Return [x, y] of the center of cell containing provided text 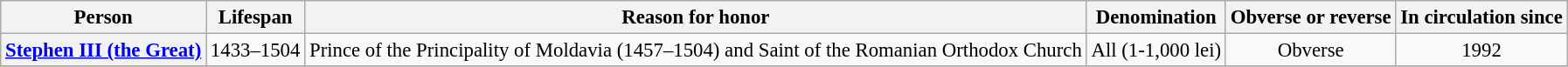
1433–1504 [255, 50]
Obverse or reverse [1310, 17]
Denomination [1155, 17]
Stephen III (the Great) [103, 50]
All (1-1,000 lei) [1155, 50]
Lifespan [255, 17]
Reason for honor [696, 17]
In circulation since [1481, 17]
1992 [1481, 50]
Obverse [1310, 50]
Person [103, 17]
Prince of the Principality of Moldavia (1457–1504) and Saint of the Romanian Orthodox Church [696, 50]
